Identify which cell holds the provided text, then report its (x, y) central coordinate. 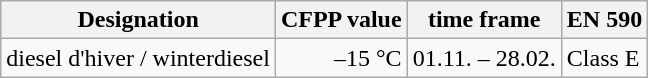
EN 590 (604, 20)
Designation (138, 20)
time frame (484, 20)
CFPP value (341, 20)
Class E (604, 58)
–15 °C (341, 58)
01.11. – 28.02. (484, 58)
diesel d'hiver / winterdiesel (138, 58)
